Pinpoint the cell where the given text exists, returning its (X, Y) midpoint coordinate. 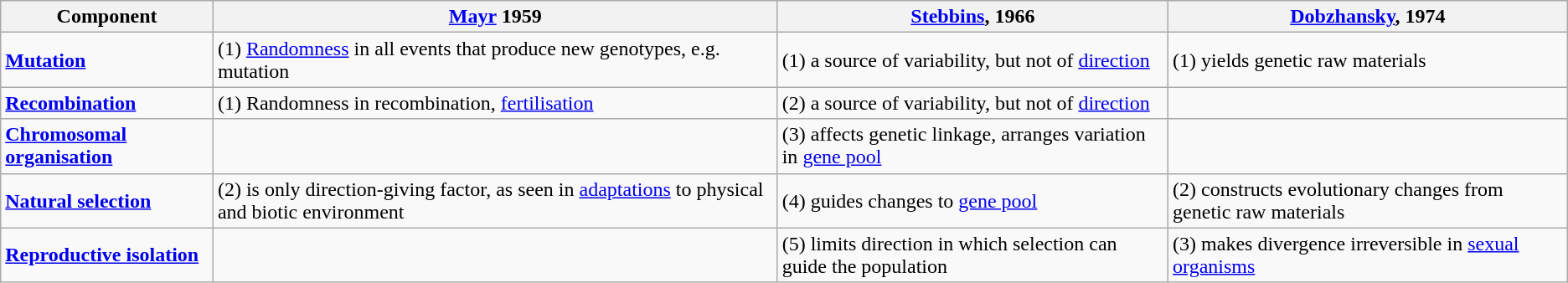
(1) yields genetic raw materials (1369, 60)
(1) Randomness in all events that produce new genotypes, e.g. mutation (495, 60)
Chromosomal organisation (107, 146)
Mutation (107, 60)
(4) guides changes to gene pool (972, 201)
Dobzhansky, 1974 (1369, 17)
(2) a source of variability, but not of direction (972, 103)
Component (107, 17)
(5) limits direction in which selection can guide the population (972, 255)
(1) Randomness in recombination, fertilisation (495, 103)
Stebbins, 1966 (972, 17)
(1) a source of variability, but not of direction (972, 60)
Natural selection (107, 201)
(2) constructs evolutionary changes from genetic raw materials (1369, 201)
(3) makes divergence irreversible in sexual organisms (1369, 255)
(2) is only direction-giving factor, as seen in adaptations to physical and biotic environment (495, 201)
(3) affects genetic linkage, arranges variation in gene pool (972, 146)
Recombination (107, 103)
Mayr 1959 (495, 17)
Reproductive isolation (107, 255)
